Return [x, y] of the center of cell containing provided text 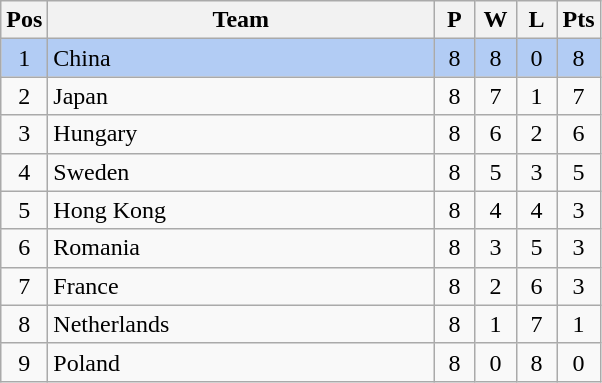
9 [24, 362]
W [496, 20]
Hungary [241, 134]
Japan [241, 96]
France [241, 286]
Hong Kong [241, 210]
Sweden [241, 172]
Pts [578, 20]
Team [241, 20]
Netherlands [241, 324]
Romania [241, 248]
China [241, 58]
L [536, 20]
Pos [24, 20]
P [454, 20]
Poland [241, 362]
